Locate the cell with the specified text and output its [x, y] center coordinate. 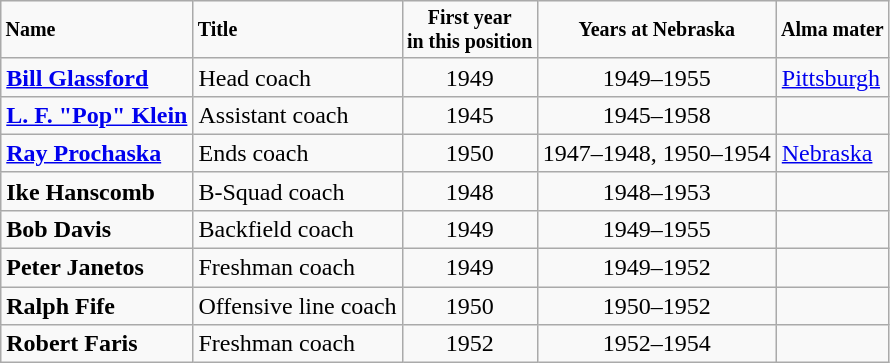
1948 [470, 191]
Head coach [298, 77]
1945 [470, 115]
Robert Faris [97, 344]
Ray Prochaska [97, 153]
Pittsburgh [832, 77]
1952–1954 [656, 344]
B-Squad coach [298, 191]
1948–1953 [656, 191]
1945–1958 [656, 115]
Title [298, 30]
Alma mater [832, 30]
Bill Glassford [97, 77]
Assistant coach [298, 115]
1952 [470, 344]
Ike Hanscomb [97, 191]
Ends coach [298, 153]
Name [97, 30]
1950–1952 [656, 306]
Years at Nebraska [656, 30]
Offensive line coach [298, 306]
1949–1952 [656, 268]
Ralph Fife [97, 306]
L. F. "Pop" Klein [97, 115]
First yearin this position [470, 30]
Bob Davis [97, 229]
Peter Janetos [97, 268]
Backfield coach [298, 229]
1947–1948, 1950–1954 [656, 153]
Nebraska [832, 153]
